Locate the cell with the specified text and output its (X, Y) center coordinate. 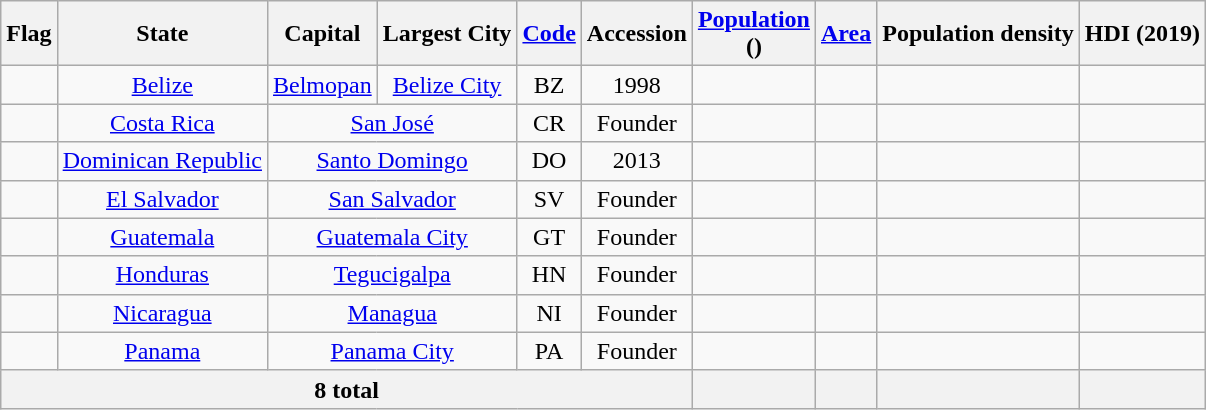
Nicaragua (162, 313)
HDI (2019) (1142, 34)
Population() (754, 34)
Honduras (162, 275)
Flag (29, 34)
GT (549, 237)
Dominican Republic (162, 161)
Guatemala (162, 237)
Belize City (447, 85)
Panama City (392, 351)
San José (392, 123)
BZ (549, 85)
CR (549, 123)
El Salvador (162, 199)
Area (846, 34)
Capital (322, 34)
Largest City (447, 34)
8 total (347, 389)
Belize (162, 85)
HN (549, 275)
Costa Rica (162, 123)
1998 (636, 85)
Population density (978, 34)
Tegucigalpa (392, 275)
Panama (162, 351)
Guatemala City (392, 237)
State (162, 34)
Accession (636, 34)
DO (549, 161)
NI (549, 313)
Code (549, 34)
San Salvador (392, 199)
PA (549, 351)
Santo Domingo (392, 161)
SV (549, 199)
2013 (636, 161)
Managua (392, 313)
Belmopan (322, 85)
